Determine the (X, Y) coordinate at the center of the cell enclosing the given text.  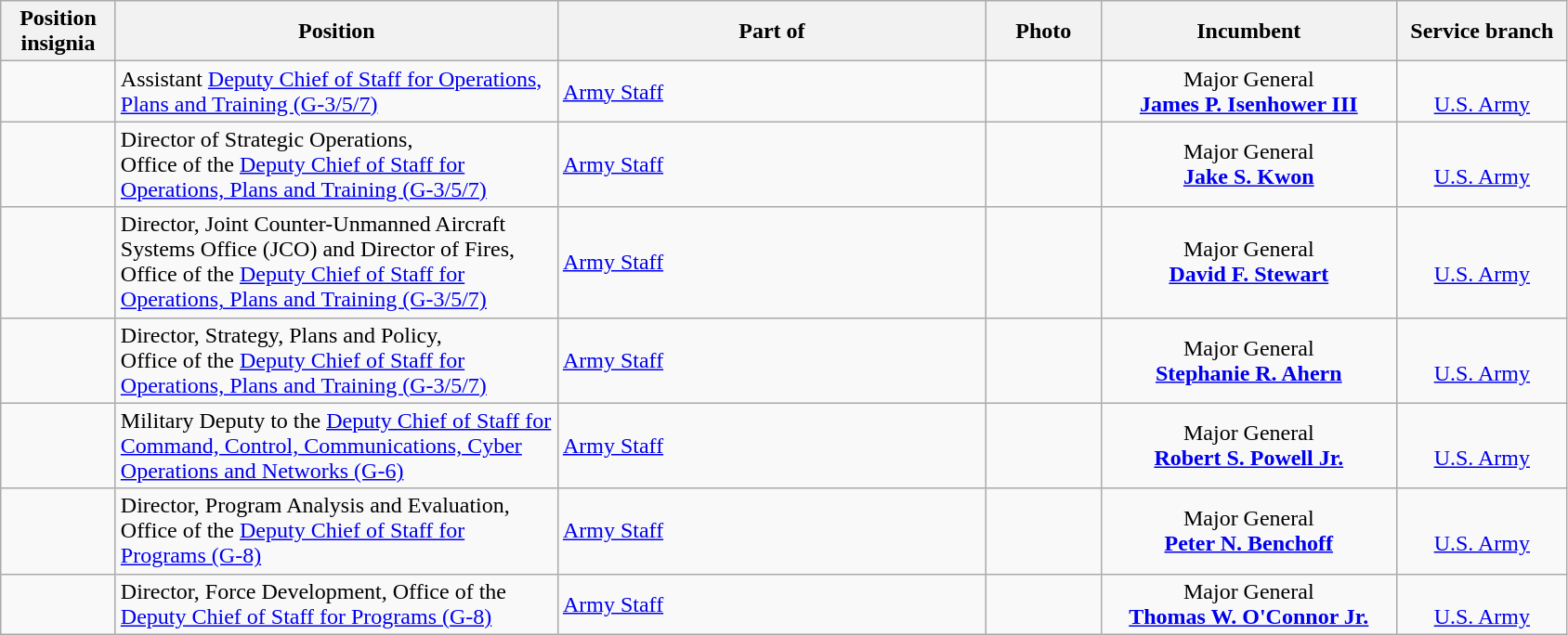
Major GeneralDavid F. Stewart (1248, 262)
Military Deputy to the Deputy Chief of Staff for Command, Control, Communications, Cyber Operations and Networks (G-6) (336, 446)
Incumbent (1248, 32)
Major GeneralJake S. Kwon (1248, 164)
Major GeneralPeter N. Benchoff (1248, 531)
Position insignia (59, 32)
Photo (1043, 32)
Major GeneralJames P. Isenhower III (1248, 91)
Director, Program Analysis and Evaluation, Office of the Deputy Chief of Staff for Programs (G-8) (336, 531)
Major GeneralStephanie R. Ahern (1248, 360)
Major GeneralThomas W. O'Connor Jr. (1248, 603)
Service branch (1483, 32)
Position (336, 32)
Assistant Deputy Chief of Staff for Operations, Plans and Training (G-3/5/7) (336, 91)
Part of (771, 32)
Director, Force Development, Office of the Deputy Chief of Staff for Programs (G-8) (336, 603)
Director of Strategic Operations,Office of the Deputy Chief of Staff for Operations, Plans and Training (G-3/5/7) (336, 164)
Director, Strategy, Plans and Policy,Office of the Deputy Chief of Staff for Operations, Plans and Training (G-3/5/7) (336, 360)
Major GeneralRobert S. Powell Jr. (1248, 446)
